For the text-containing cell, return its midpoint in (x, y) coordinate format. 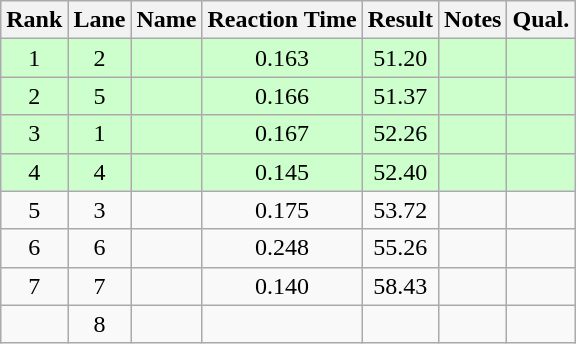
0.140 (282, 286)
52.26 (400, 134)
Name (166, 20)
58.43 (400, 286)
0.175 (282, 210)
Notes (473, 20)
53.72 (400, 210)
0.166 (282, 96)
Qual. (541, 20)
0.248 (282, 248)
0.163 (282, 58)
51.37 (400, 96)
51.20 (400, 58)
Result (400, 20)
Lane (100, 20)
52.40 (400, 172)
Rank (34, 20)
8 (100, 324)
55.26 (400, 248)
0.167 (282, 134)
0.145 (282, 172)
Reaction Time (282, 20)
